Determine the (x, y) coordinate at the center of the cell enclosing the given text.  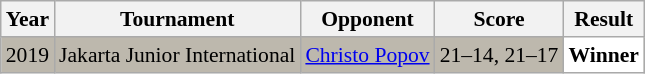
Score (500, 19)
Jakarta Junior International (177, 55)
Christo Popov (367, 55)
Year (28, 19)
Opponent (367, 19)
Result (604, 19)
21–14, 21–17 (500, 55)
Tournament (177, 19)
2019 (28, 55)
Winner (604, 55)
